Detect which cell encompasses the target text, then output its (x, y) center coordinate. 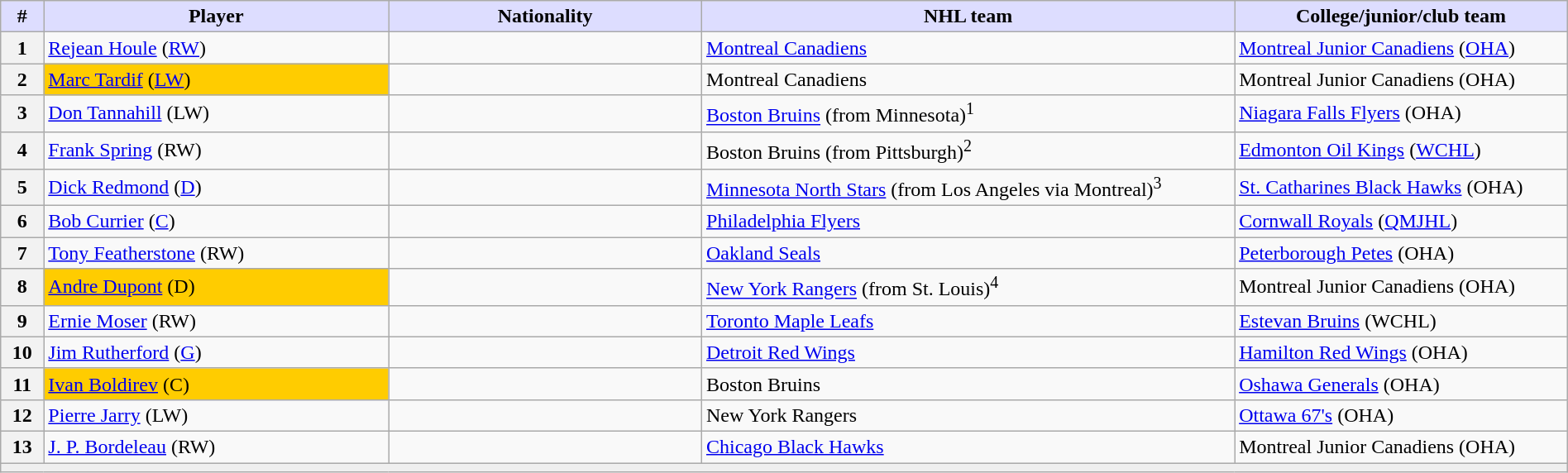
Bob Currier (C) (217, 222)
Oshawa Generals (OHA) (1401, 384)
6 (22, 222)
Nationality (546, 17)
7 (22, 253)
Edmonton Oil Kings (WCHL) (1401, 150)
1 (22, 48)
Boston Bruins (from Minnesota)1 (968, 114)
Pierre Jarry (LW) (217, 415)
3 (22, 114)
NHL team (968, 17)
College/junior/club team (1401, 17)
9 (22, 321)
Estevan Bruins (WCHL) (1401, 321)
12 (22, 415)
Player (217, 17)
13 (22, 447)
Ottawa 67's (OHA) (1401, 415)
Toronto Maple Leafs (968, 321)
Rejean Houle (RW) (217, 48)
Ernie Moser (RW) (217, 321)
Marc Tardif (LW) (217, 79)
Frank Spring (RW) (217, 150)
Ivan Boldirev (C) (217, 384)
8 (22, 288)
# (22, 17)
Hamilton Red Wings (OHA) (1401, 352)
St. Catharines Black Hawks (OHA) (1401, 187)
Peterborough Petes (OHA) (1401, 253)
Chicago Black Hawks (968, 447)
New York Rangers (from St. Louis)4 (968, 288)
Boston Bruins (from Pittsburgh)2 (968, 150)
Jim Rutherford (G) (217, 352)
Dick Redmond (D) (217, 187)
Philadelphia Flyers (968, 222)
Andre Dupont (D) (217, 288)
Cornwall Royals (QMJHL) (1401, 222)
10 (22, 352)
New York Rangers (968, 415)
Minnesota North Stars (from Los Angeles via Montreal)3 (968, 187)
4 (22, 150)
Tony Featherstone (RW) (217, 253)
J. P. Bordeleau (RW) (217, 447)
5 (22, 187)
Don Tannahill (LW) (217, 114)
2 (22, 79)
Oakland Seals (968, 253)
Boston Bruins (968, 384)
Detroit Red Wings (968, 352)
11 (22, 384)
Niagara Falls Flyers (OHA) (1401, 114)
